Search for the cell housing the specified text and yield its (X, Y) center coordinate. 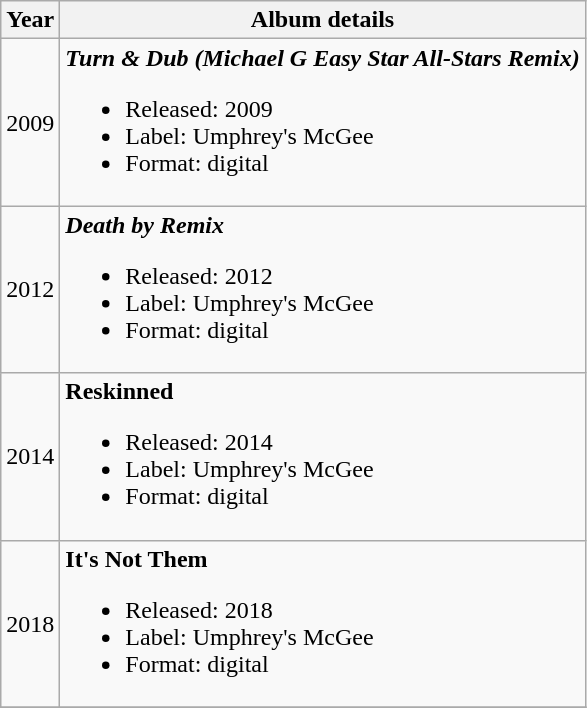
It's Not ThemReleased: 2018Label: Umphrey's McGeeFormat: digital (322, 624)
Year (30, 20)
Death by RemixReleased: 2012Label: Umphrey's McGeeFormat: digital (322, 290)
2018 (30, 624)
ReskinnedReleased: 2014Label: Umphrey's McGeeFormat: digital (322, 456)
Turn & Dub (Michael G Easy Star All-Stars Remix)Released: 2009Label: Umphrey's McGeeFormat: digital (322, 122)
2012 (30, 290)
Album details (322, 20)
2014 (30, 456)
2009 (30, 122)
